Extract the (X, Y) coordinate from the center of the cell holding the provided text.  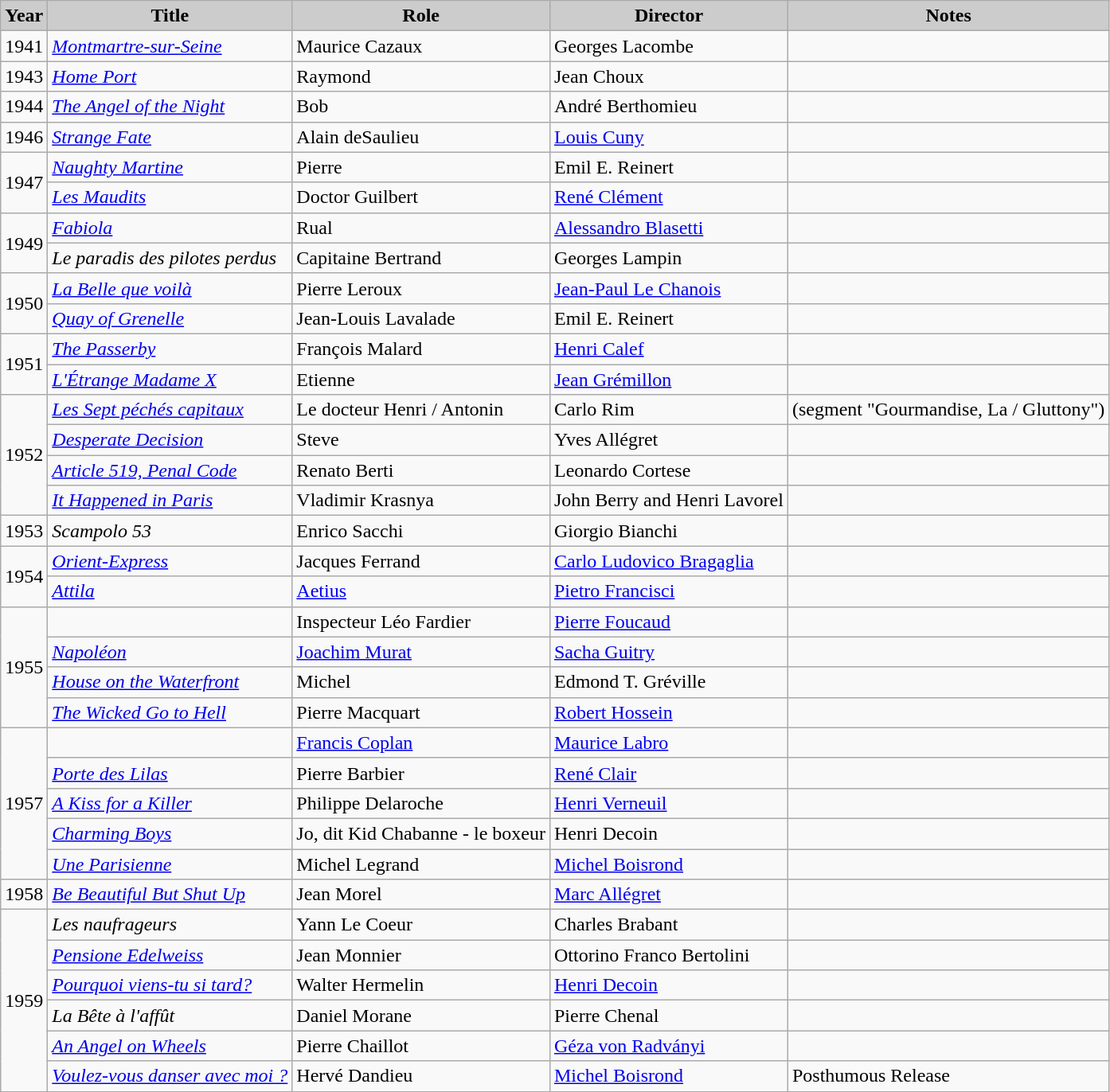
Doctor Guilbert (421, 197)
Pierre Leroux (421, 288)
Etienne (421, 380)
Maurice Cazaux (421, 46)
Charming Boys (170, 833)
Home Port (170, 76)
Role (421, 16)
Marc Allégret (669, 895)
Henri Verneuil (669, 803)
Be Beautiful But Shut Up (170, 895)
Charles Brabant (669, 925)
Year (24, 16)
Ottorino Franco Bertolini (669, 955)
René Clair (669, 773)
Orient-Express (170, 561)
1958 (24, 895)
John Berry and Henri Lavorel (669, 501)
Jean-Paul Le Chanois (669, 288)
André Berthomieu (669, 107)
Jean Morel (421, 895)
Pourquoi viens-tu si tard? (170, 985)
Attila (170, 591)
Les Sept péchés capitaux (170, 410)
Title (170, 16)
Géza von Radványi (669, 1046)
L'Étrange Madame X (170, 380)
Strange Fate (170, 137)
Pensione Edelweiss (170, 955)
René Clément (669, 197)
Jean-Louis Lavalade (421, 318)
1955 (24, 667)
Sacha Guitry (669, 652)
The Passerby (170, 349)
The Wicked Go to Hell (170, 712)
Hervé Dandieu (421, 1076)
1947 (24, 182)
1949 (24, 243)
1953 (24, 531)
Joachim Murat (421, 652)
Renato Berti (421, 470)
Inspecteur Léo Fardier (421, 622)
La Bête à l'affût (170, 1016)
Scampolo 53 (170, 531)
1944 (24, 107)
The Angel of the Night (170, 107)
Bob (421, 107)
Les Maudits (170, 197)
Francis Coplan (421, 743)
Alessandro Blasetti (669, 228)
1957 (24, 803)
Capitaine Bertrand (421, 258)
Raymond (421, 76)
Napoléon (170, 652)
Michel (421, 682)
Article 519, Penal Code (170, 470)
Naughty Martine (170, 167)
1950 (24, 303)
Pierre Macquart (421, 712)
François Malard (421, 349)
Les naufrageurs (170, 925)
An Angel on Wheels (170, 1046)
Une Parisienne (170, 864)
Porte des Lilas (170, 773)
Georges Lampin (669, 258)
1946 (24, 137)
Jean Grémillon (669, 380)
Montmartre-sur-Seine (170, 46)
Henri Calef (669, 349)
Enrico Sacchi (421, 531)
Pietro Francisci (669, 591)
Edmond T. Gréville (669, 682)
Pierre Barbier (421, 773)
Pierre Chaillot (421, 1046)
Georges Lacombe (669, 46)
Posthumous Release (948, 1076)
Louis Cuny (669, 137)
Pierre Chenal (669, 1016)
Daniel Morane (421, 1016)
Maurice Labro (669, 743)
Director (669, 16)
1951 (24, 364)
Aetius (421, 591)
1952 (24, 455)
(segment "Gourmandise, La / Gluttony") (948, 410)
Carlo Ludovico Bragaglia (669, 561)
Jean Choux (669, 76)
Carlo Rim (669, 410)
Yann Le Coeur (421, 925)
Leonardo Cortese (669, 470)
Voulez-vous danser avec moi ? (170, 1076)
It Happened in Paris (170, 501)
Philippe Delaroche (421, 803)
1959 (24, 1000)
Notes (948, 16)
A Kiss for a Killer (170, 803)
Vladimir Krasnya (421, 501)
Quay of Grenelle (170, 318)
Pierre Foucaud (669, 622)
Yves Allégret (669, 440)
Le docteur Henri / Antonin (421, 410)
Steve (421, 440)
Jacques Ferrand (421, 561)
Desperate Decision (170, 440)
House on the Waterfront (170, 682)
1941 (24, 46)
Michel Legrand (421, 864)
La Belle que voilà (170, 288)
Jean Monnier (421, 955)
Walter Hermelin (421, 985)
Pierre (421, 167)
Alain deSaulieu (421, 137)
Le paradis des pilotes perdus (170, 258)
1943 (24, 76)
Jo, dit Kid Chabanne - le boxeur (421, 833)
Robert Hossein (669, 712)
1954 (24, 576)
Rual (421, 228)
Giorgio Bianchi (669, 531)
Fabiola (170, 228)
